Find where the given text appears and provide that cell's center as (X, Y) coordinate. 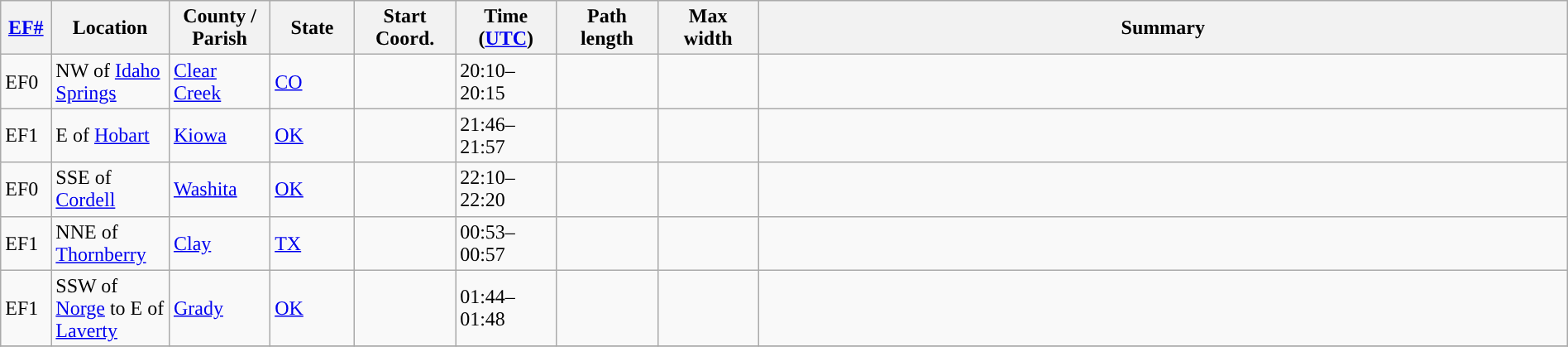
NW of Idaho Springs (111, 81)
22:10–22:20 (506, 189)
Max width (708, 28)
20:10–20:15 (506, 81)
00:53–00:57 (506, 243)
Kiowa (219, 136)
EF# (26, 28)
Washita (219, 189)
CO (313, 81)
SSW of Norge to E of Laverty (111, 308)
Path length (607, 28)
NNE of Thornberry (111, 243)
Clay (219, 243)
TX (313, 243)
Location (111, 28)
Time (UTC) (506, 28)
SSE of Cordell (111, 189)
State (313, 28)
01:44–01:48 (506, 308)
E of Hobart (111, 136)
County / Parish (219, 28)
Grady (219, 308)
21:46–21:57 (506, 136)
Start Coord. (404, 28)
Summary (1163, 28)
Clear Creek (219, 81)
